Capture the cell that displays the provided text and extract its [x, y] central coordinate. 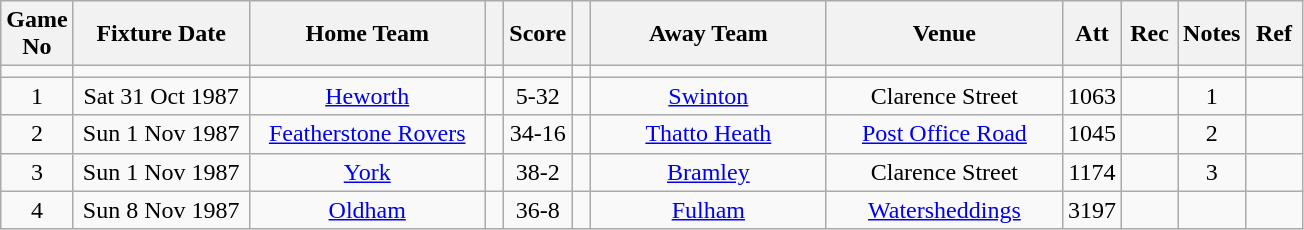
Score [538, 34]
36-8 [538, 210]
Notes [1212, 34]
34-16 [538, 134]
Venue [944, 34]
Att [1092, 34]
1045 [1092, 134]
Thatto Heath [708, 134]
1174 [1092, 172]
Post Office Road [944, 134]
Oldham [367, 210]
Bramley [708, 172]
Fulham [708, 210]
Sun 8 Nov 1987 [161, 210]
Heworth [367, 96]
5-32 [538, 96]
38-2 [538, 172]
York [367, 172]
Featherstone Rovers [367, 134]
Home Team [367, 34]
Swinton [708, 96]
Fixture Date [161, 34]
4 [37, 210]
Rec [1150, 34]
3197 [1092, 210]
Watersheddings [944, 210]
Game No [37, 34]
Sat 31 Oct 1987 [161, 96]
Away Team [708, 34]
1063 [1092, 96]
Ref [1274, 34]
